Output the [x, y] coordinate of the center of the cell containing the given text.  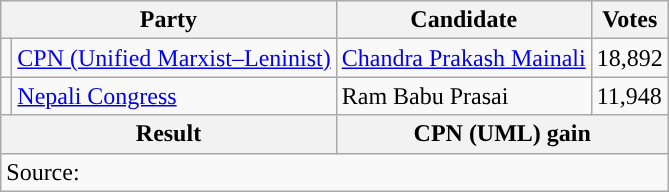
CPN (UML) gain [502, 134]
Votes [630, 20]
18,892 [630, 58]
Chandra Prakash Mainali [464, 58]
11,948 [630, 96]
Candidate [464, 20]
Ram Babu Prasai [464, 96]
Source: [335, 172]
Result [168, 134]
CPN (Unified Marxist–Leninist) [174, 58]
Nepali Congress [174, 96]
Party [168, 20]
